Detect which cell encompasses the target text, then output its (X, Y) center coordinate. 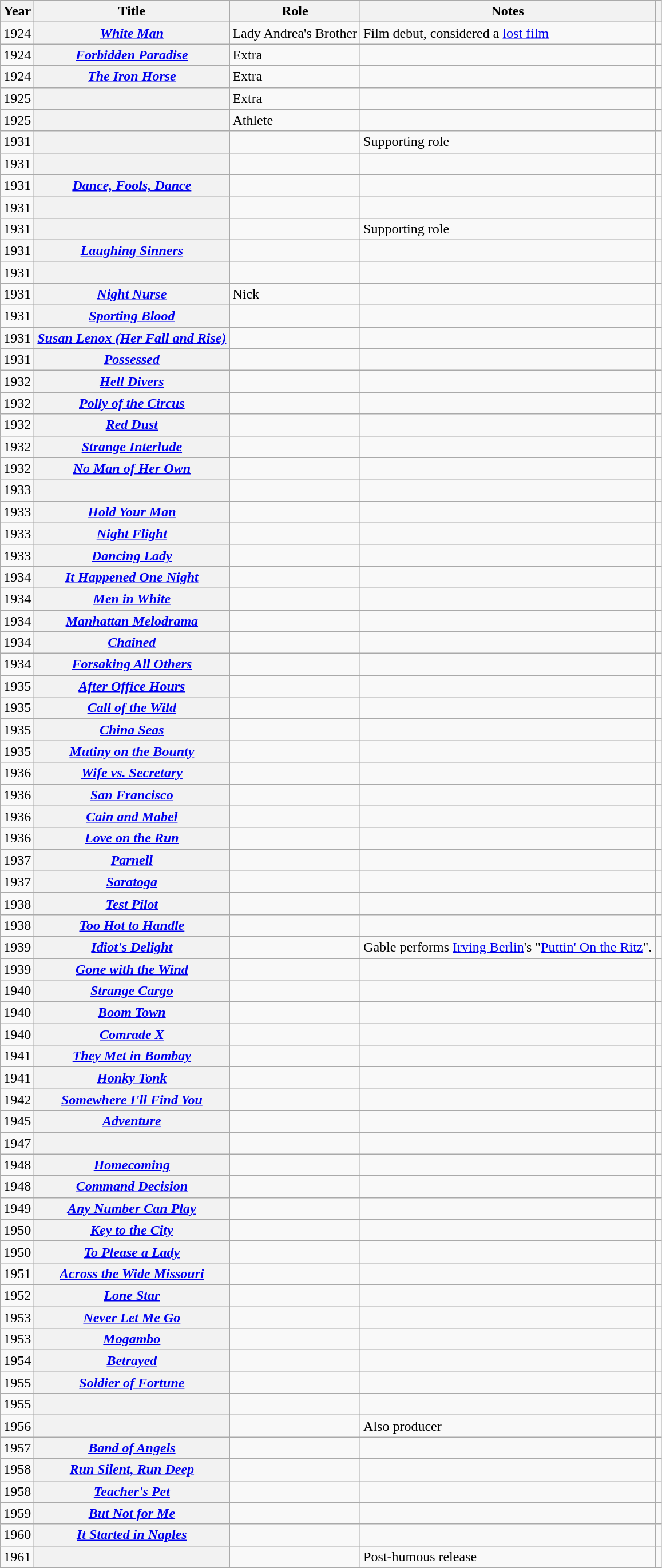
Call of the Wild (132, 708)
Night Flight (132, 534)
Role (295, 11)
Adventure (132, 1121)
Mutiny on the Bounty (132, 751)
After Office Hours (132, 686)
Title (132, 11)
Polly of the Circus (132, 403)
Hold Your Man (132, 512)
Honky Tonk (132, 1078)
Dance, Fools, Dance (132, 185)
But Not for Me (132, 1513)
Band of Angels (132, 1448)
Run Silent, Run Deep (132, 1470)
San Francisco (132, 795)
Gone with the Wind (132, 969)
They Met in Bombay (132, 1056)
1952 (17, 1295)
Love on the Run (132, 838)
Sporting Blood (132, 316)
Gable performs Irving Berlin's "Puttin' On the Ritz". (508, 947)
Saratoga (132, 882)
China Seas (132, 730)
No Man of Her Own (132, 468)
Somewhere I'll Find You (132, 1100)
1961 (17, 1557)
Never Let Me Go (132, 1317)
Notes (508, 11)
1957 (17, 1448)
Nick (295, 295)
Film debut, considered a lost film (508, 33)
1954 (17, 1361)
White Man (132, 33)
Forbidden Paradise (132, 55)
1960 (17, 1535)
Lady Andrea's Brother (295, 33)
Idiot's Delight (132, 947)
Year (17, 11)
Across the Wide Missouri (132, 1273)
1949 (17, 1208)
Too Hot to Handle (132, 925)
1959 (17, 1513)
1945 (17, 1121)
1951 (17, 1273)
Strange Cargo (132, 991)
Boom Town (132, 1013)
Mogambo (132, 1339)
Lone Star (132, 1295)
Teacher's Pet (132, 1491)
Betrayed (132, 1361)
Dancing Lady (132, 555)
Possessed (132, 360)
Also producer (508, 1426)
1942 (17, 1100)
Susan Lenox (Her Fall and Rise) (132, 338)
Wife vs. Secretary (132, 773)
It Started in Naples (132, 1535)
Parnell (132, 860)
1947 (17, 1143)
Test Pilot (132, 904)
Athlete (295, 120)
Laughing Sinners (132, 250)
Men in White (132, 599)
Night Nurse (132, 295)
Red Dust (132, 425)
The Iron Horse (132, 77)
1956 (17, 1426)
Manhattan Melodrama (132, 620)
Key to the City (132, 1230)
Any Number Can Play (132, 1208)
To Please a Lady (132, 1252)
Homecoming (132, 1165)
Chained (132, 643)
Forsaking All Others (132, 664)
Soldier of Fortune (132, 1383)
Hell Divers (132, 381)
Post-humous release (508, 1557)
Cain and Mabel (132, 817)
Comrade X (132, 1034)
It Happened One Night (132, 577)
Strange Interlude (132, 447)
Command Decision (132, 1187)
